Pinpoint the cell where the given text exists, returning its (X, Y) midpoint coordinate. 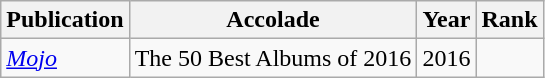
2016 (446, 58)
Mojo (65, 58)
Publication (65, 20)
Accolade (273, 20)
Rank (510, 20)
The 50 Best Albums of 2016 (273, 58)
Year (446, 20)
